Detect which cell encompasses the target text, then output its (X, Y) center coordinate. 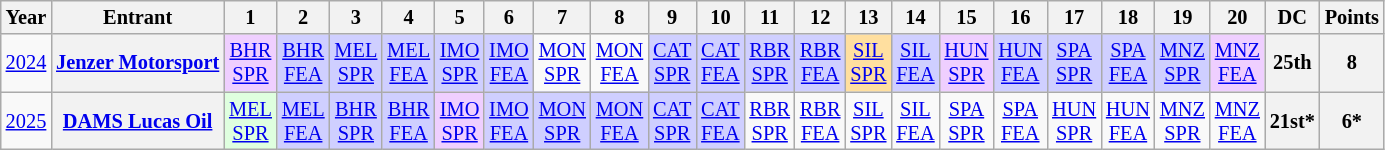
6* (1352, 121)
Entrant (138, 17)
25th (1292, 63)
12 (820, 17)
DC (1292, 17)
14 (915, 17)
2 (304, 17)
5 (460, 17)
20 (1238, 17)
10 (720, 17)
2024 (26, 63)
DAMS Lucas Oil (138, 121)
4 (408, 17)
Year (26, 17)
15 (967, 17)
13 (868, 17)
Jenzer Motorsport (138, 63)
9 (672, 17)
1 (250, 17)
18 (1128, 17)
16 (1020, 17)
11 (769, 17)
Points (1352, 17)
3 (356, 17)
19 (1182, 17)
6 (508, 17)
17 (1074, 17)
21st* (1292, 121)
7 (562, 17)
2025 (26, 121)
